Pinpoint the cell where the given text exists, returning its [x, y] midpoint coordinate. 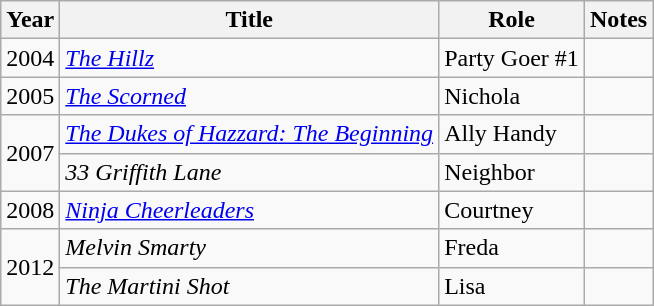
Melvin Smarty [250, 248]
The Hillz [250, 58]
The Scorned [250, 96]
The Martini Shot [250, 286]
The Dukes of Hazzard: The Beginning [250, 134]
Courtney [512, 210]
Role [512, 20]
Neighbor [512, 172]
2008 [30, 210]
2004 [30, 58]
33 Griffith Lane [250, 172]
Year [30, 20]
Ally Handy [512, 134]
Freda [512, 248]
Ninja Cheerleaders [250, 210]
Notes [618, 20]
Title [250, 20]
2005 [30, 96]
Nichola [512, 96]
Lisa [512, 286]
2007 [30, 153]
2012 [30, 267]
Party Goer #1 [512, 58]
